For the text-containing cell, return its midpoint in [X, Y] coordinate format. 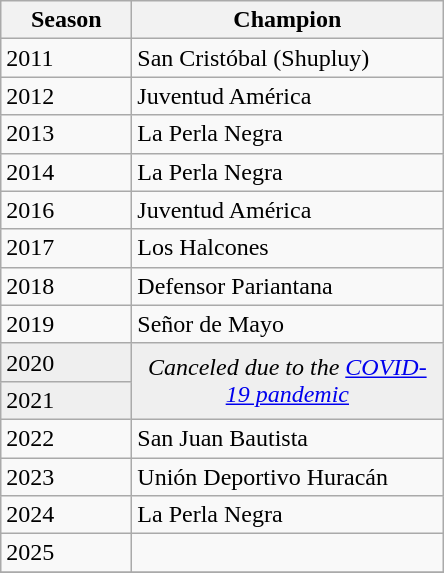
2012 [66, 96]
2021 [66, 400]
Defensor Pariantana [288, 286]
2013 [66, 134]
2017 [66, 248]
2022 [66, 438]
2023 [66, 477]
2016 [66, 210]
Canceled due to the COVID-19 pandemic [288, 381]
Señor de Mayo [288, 324]
San Juan Bautista [288, 438]
2014 [66, 172]
Champion [288, 20]
2024 [66, 515]
2011 [66, 58]
Unión Deportivo Huracán [288, 477]
Season [66, 20]
Los Halcones [288, 248]
2020 [66, 362]
2025 [66, 553]
2019 [66, 324]
2018 [66, 286]
San Cristóbal (Shupluy) [288, 58]
